Output the [x, y] coordinate of the center of the cell containing the given text.  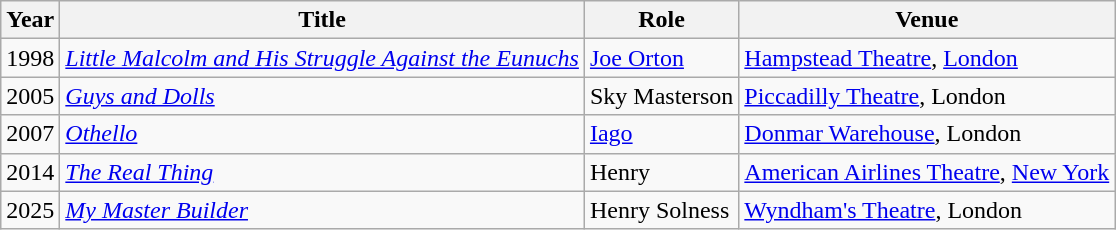
The Real Thing [322, 172]
Wyndham's Theatre, London [927, 210]
Piccadilly Theatre, London [927, 96]
2007 [30, 134]
American Airlines Theatre, New York [927, 172]
2014 [30, 172]
Hampstead Theatre, London [927, 58]
Joe Orton [661, 58]
2025 [30, 210]
Venue [927, 20]
Year [30, 20]
Henry [661, 172]
Donmar Warehouse, London [927, 134]
Iago [661, 134]
Sky Masterson [661, 96]
Role [661, 20]
2005 [30, 96]
My Master Builder [322, 210]
Henry Solness [661, 210]
Othello [322, 134]
1998 [30, 58]
Guys and Dolls [322, 96]
Title [322, 20]
Little Malcolm and His Struggle Against the Eunuchs [322, 58]
